Scan for the cell matching the given text and deliver its [x, y] coordinate at center. 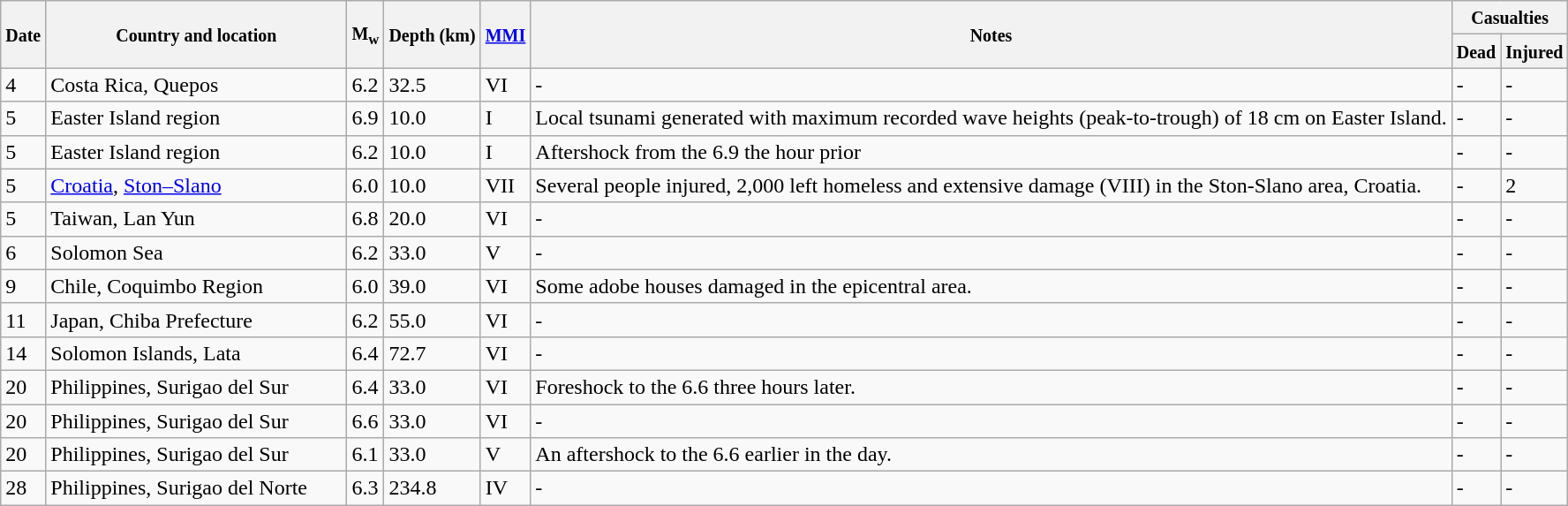
Dead [1476, 51]
20.0 [433, 219]
4 [23, 85]
6.8 [366, 219]
Solomon Sea [196, 253]
39.0 [433, 286]
Philippines, Surigao del Norte [196, 488]
Aftershock from the 6.9 the hour prior [991, 152]
Costa Rica, Quepos [196, 85]
11 [23, 320]
Some adobe houses damaged in the epicentral area. [991, 286]
72.7 [433, 353]
6.1 [366, 455]
234.8 [433, 488]
MMI [505, 34]
Chile, Coquimbo Region [196, 286]
6 [23, 253]
Foreshock to the 6.6 three hours later. [991, 387]
Notes [991, 34]
Injured [1534, 51]
Taiwan, Lan Yun [196, 219]
55.0 [433, 320]
32.5 [433, 85]
IV [505, 488]
Date [23, 34]
Solomon Islands, Lata [196, 353]
Country and location [196, 34]
6.3 [366, 488]
14 [23, 353]
Mw [366, 34]
Several people injured, 2,000 left homeless and extensive damage (VIII) in the Ston-Slano area, Croatia. [991, 185]
6.9 [366, 118]
Casualties [1510, 18]
An aftershock to the 6.6 earlier in the day. [991, 455]
28 [23, 488]
6.6 [366, 421]
Depth (km) [433, 34]
9 [23, 286]
Croatia, Ston–Slano [196, 185]
2 [1534, 185]
Japan, Chiba Prefecture [196, 320]
VII [505, 185]
Local tsunami generated with maximum recorded wave heights (peak-to-trough) of 18 cm on Easter Island. [991, 118]
